Locate the cell with the specified text and output its [x, y] center coordinate. 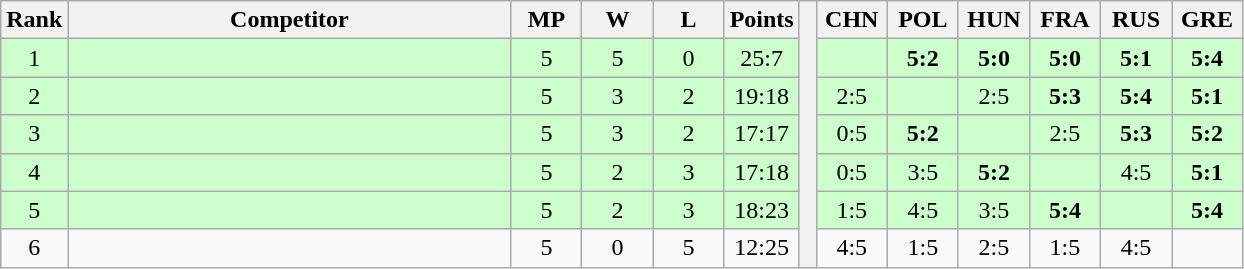
4 [34, 172]
1 [34, 58]
18:23 [762, 210]
MP [546, 20]
GRE [1208, 20]
L [688, 20]
W [618, 20]
12:25 [762, 248]
RUS [1136, 20]
Competitor [290, 20]
17:18 [762, 172]
POL [922, 20]
19:18 [762, 96]
Rank [34, 20]
FRA [1064, 20]
CHN [852, 20]
Points [762, 20]
6 [34, 248]
25:7 [762, 58]
HUN [994, 20]
17:17 [762, 134]
